Provide the [x, y] coordinate of the cell's center where the given text is located.  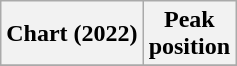
Peakposition [189, 34]
Chart (2022) [72, 34]
